Determine the (X, Y) coordinate at the center of the cell enclosing the given text.  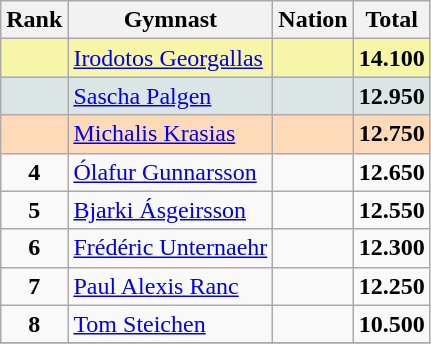
Nation (313, 20)
12.550 (392, 210)
5 (34, 210)
8 (34, 324)
Total (392, 20)
7 (34, 286)
Sascha Palgen (170, 96)
Gymnast (170, 20)
6 (34, 248)
10.500 (392, 324)
Irodotos Georgallas (170, 58)
Tom Steichen (170, 324)
12.750 (392, 134)
12.250 (392, 286)
Michalis Krasias (170, 134)
Frédéric Unternaehr (170, 248)
14.100 (392, 58)
12.650 (392, 172)
Bjarki Ásgeirsson (170, 210)
Paul Alexis Ranc (170, 286)
12.300 (392, 248)
12.950 (392, 96)
4 (34, 172)
Ólafur Gunnarsson (170, 172)
Rank (34, 20)
